Find where the given text appears and provide that cell's center as [X, Y] coordinate. 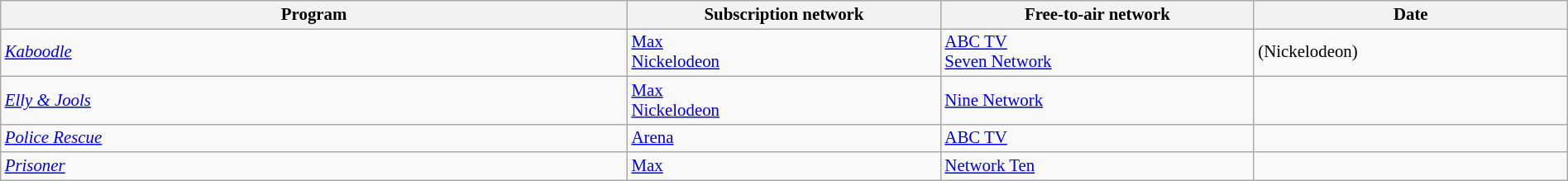
Prisoner [314, 166]
Nine Network [1097, 100]
Max [784, 166]
Kaboodle [314, 52]
Free-to-air network [1097, 15]
Arena [784, 138]
Program [314, 15]
Police Rescue [314, 138]
Network Ten [1097, 166]
Elly & Jools [314, 100]
ABC TVSeven Network [1097, 52]
ABC TV [1097, 138]
Subscription network [784, 15]
Date [1411, 15]
(Nickelodeon) [1411, 52]
